Detect which cell encompasses the target text, then output its [x, y] center coordinate. 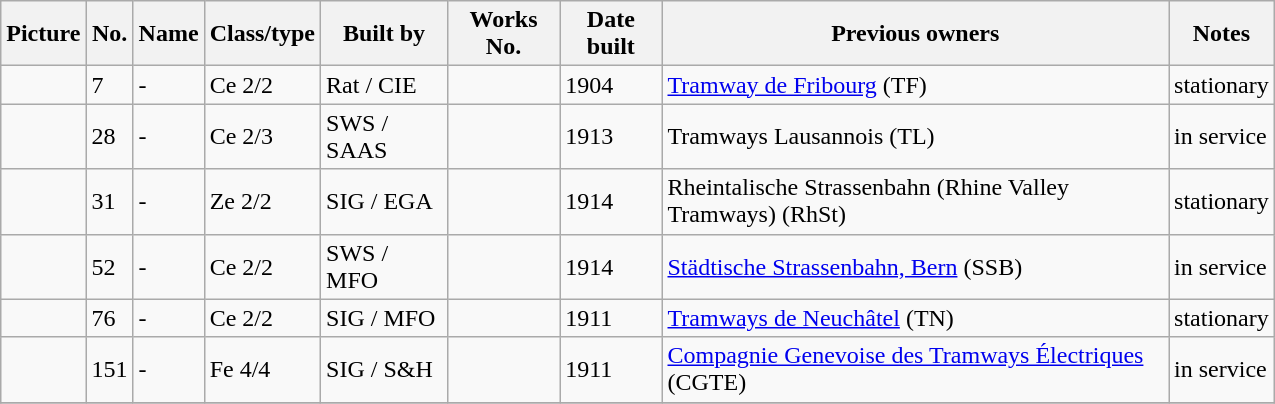
Rat / CIE [384, 85]
31 [110, 202]
No. [110, 34]
Tramways de Neuchâtel (TN) [916, 318]
Previous owners [916, 34]
Notes [1222, 34]
Fe 4/4 [262, 370]
Date built [611, 34]
Built by [384, 34]
SIG / MFO [384, 318]
Name [168, 34]
SWS / SAAS [384, 136]
Tramways Lausannois (TL) [916, 136]
Städtische Strassenbahn, Bern (SSB) [916, 266]
SWS / MFO [384, 266]
28 [110, 136]
Compagnie Genevoise des Tramways Électriques (CGTE) [916, 370]
Works No. [503, 34]
52 [110, 266]
Rheintalische Strassenbahn (Rhine Valley Tramways) (RhSt) [916, 202]
Ce 2/3 [262, 136]
Tramway de Fribourg (TF) [916, 85]
1913 [611, 136]
1904 [611, 85]
151 [110, 370]
SIG / S&H [384, 370]
Class/type [262, 34]
SIG / EGA [384, 202]
Picture [44, 34]
7 [110, 85]
76 [110, 318]
Ze 2/2 [262, 202]
